For the text-containing cell, return its midpoint in (X, Y) coordinate format. 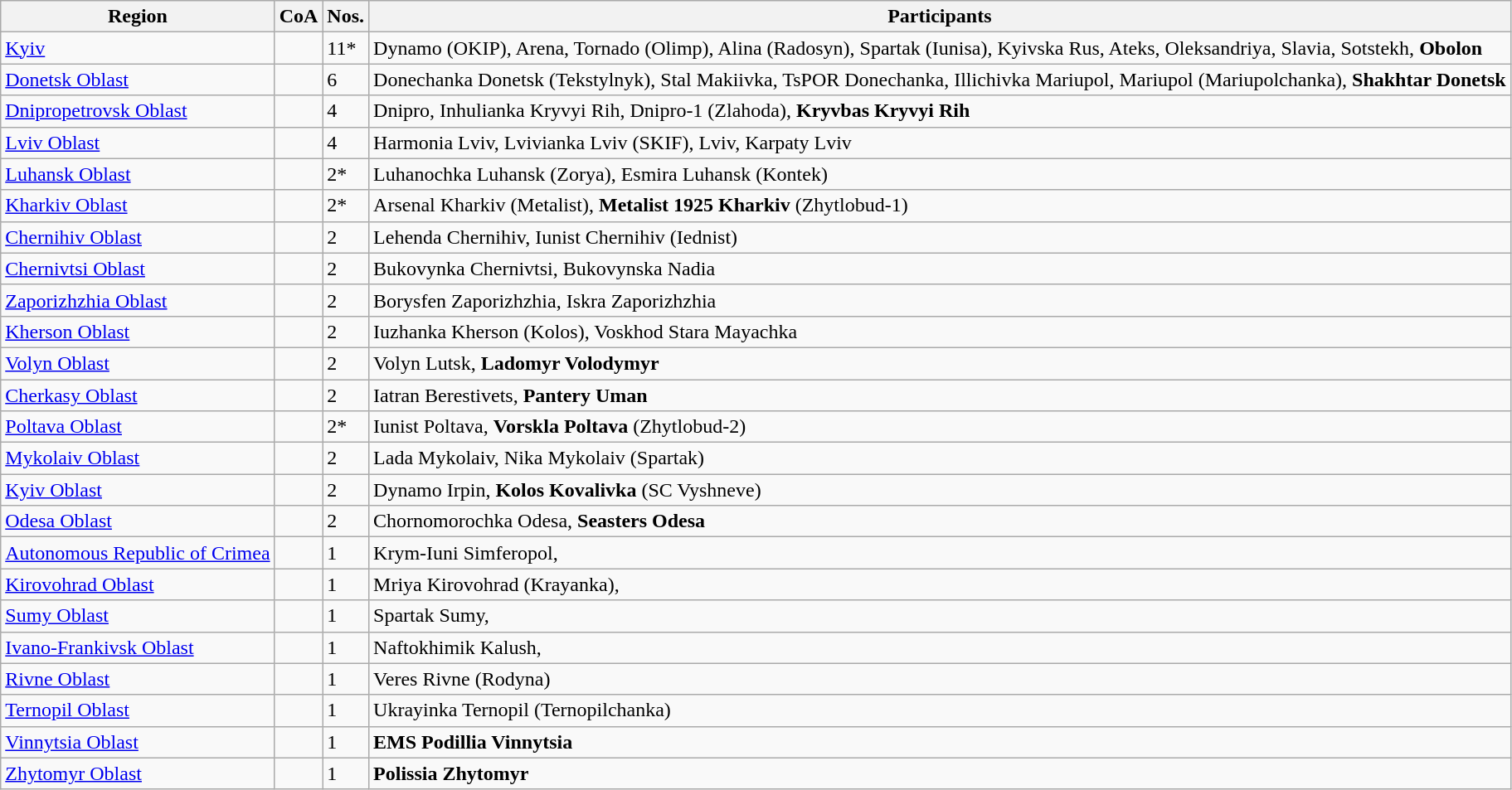
Kherson Oblast (138, 332)
Rivne Oblast (138, 679)
Kyiv Oblast (138, 490)
Donechanka Donetsk (Tekstylnyk), Stal Makiivka, TsPOR Donechanka, Illichivka Mariupol, Mariupol (Mariupolchanka), Shakhtar Donetsk (941, 80)
Lada Mykolaiv, Nika Mykolaiv (Spartak) (941, 458)
Volyn Oblast (138, 363)
Vinnytsia Oblast (138, 742)
Iunist Poltava, Vorskla Poltava (Zhytlobud-2) (941, 427)
Dynamo (OKIP), Arena, Tornado (Olimp), Alina (Radosyn), Spartak (Iunisa), Kyivska Rus, Ateks, Oleksandriya, Slavia, Sotstekh, Obolon (941, 48)
Dynamo Irpin, Kolos Kovalivka (SC Vyshneve) (941, 490)
CoA (299, 17)
Arsenal Kharkiv (Metalist), Metalist 1925 Kharkiv (Zhytlobud-1) (941, 206)
Veres Rivne (Rodyna) (941, 679)
Iuzhanka Kherson (Kolos), Voskhod Stara Mayachka (941, 332)
Volyn Lutsk, Ladomyr Volodymyr (941, 363)
6 (346, 80)
Bukovynka Chernivtsi, Bukovynska Nadia (941, 269)
Chornomorochka Odesa, Seasters Odesa (941, 521)
Chernihiv Oblast (138, 237)
Sumy Oblast (138, 616)
Poltava Oblast (138, 427)
Naftokhimik Kalush, (941, 647)
Zhytomyr Oblast (138, 773)
Polissia Zhytomyr (941, 773)
Borysfen Zaporizhzhia, Iskra Zaporizhzhia (941, 300)
Kharkiv Oblast (138, 206)
Autonomous Republic of Crimea (138, 553)
Chernivtsi Oblast (138, 269)
Donetsk Oblast (138, 80)
Lehenda Chernihiv, Iunist Chernihiv (Iednist) (941, 237)
Ternopil Oblast (138, 710)
Lviv Oblast (138, 143)
Dnipro, Inhulianka Kryvyi Rih, Dnipro-1 (Zlahoda), Kryvbas Kryvyi Rih (941, 111)
Region (138, 17)
Zaporizhzhia Oblast (138, 300)
Luhanochka Luhansk (Zorya), Esmira Luhansk (Kontek) (941, 174)
Ivano-Frankivsk Oblast (138, 647)
Kirovohrad Oblast (138, 584)
Participants (941, 17)
Iatran Berestivets, Pantery Uman (941, 395)
Luhansk Oblast (138, 174)
EMS Podillia Vinnytsia (941, 742)
Mykolaiv Oblast (138, 458)
Krym-Iuni Simferopol, (941, 553)
Harmonia Lviv, Lvivianka Lviv (SKIF), Lviv, Karpaty Lviv (941, 143)
Mriya Kirovohrad (Krayanka), (941, 584)
11* (346, 48)
Kyiv (138, 48)
Ukrayinka Ternopil (Ternopilchanka) (941, 710)
Spartak Sumy, (941, 616)
Nos. (346, 17)
Odesa Oblast (138, 521)
Cherkasy Oblast (138, 395)
Dnipropetrovsk Oblast (138, 111)
